Detect which cell encompasses the target text, then output its (x, y) center coordinate. 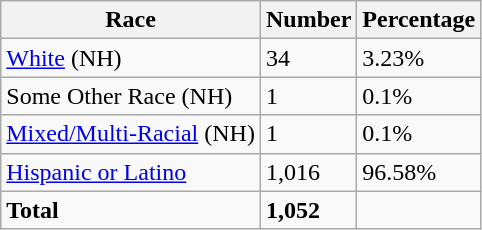
34 (308, 58)
1,052 (308, 210)
96.58% (419, 172)
1,016 (308, 172)
3.23% (419, 58)
Total (131, 210)
Percentage (419, 20)
Race (131, 20)
Mixed/Multi-Racial (NH) (131, 134)
Some Other Race (NH) (131, 96)
White (NH) (131, 58)
Number (308, 20)
Hispanic or Latino (131, 172)
